Output the (X, Y) coordinate of the center of the cell containing the given text.  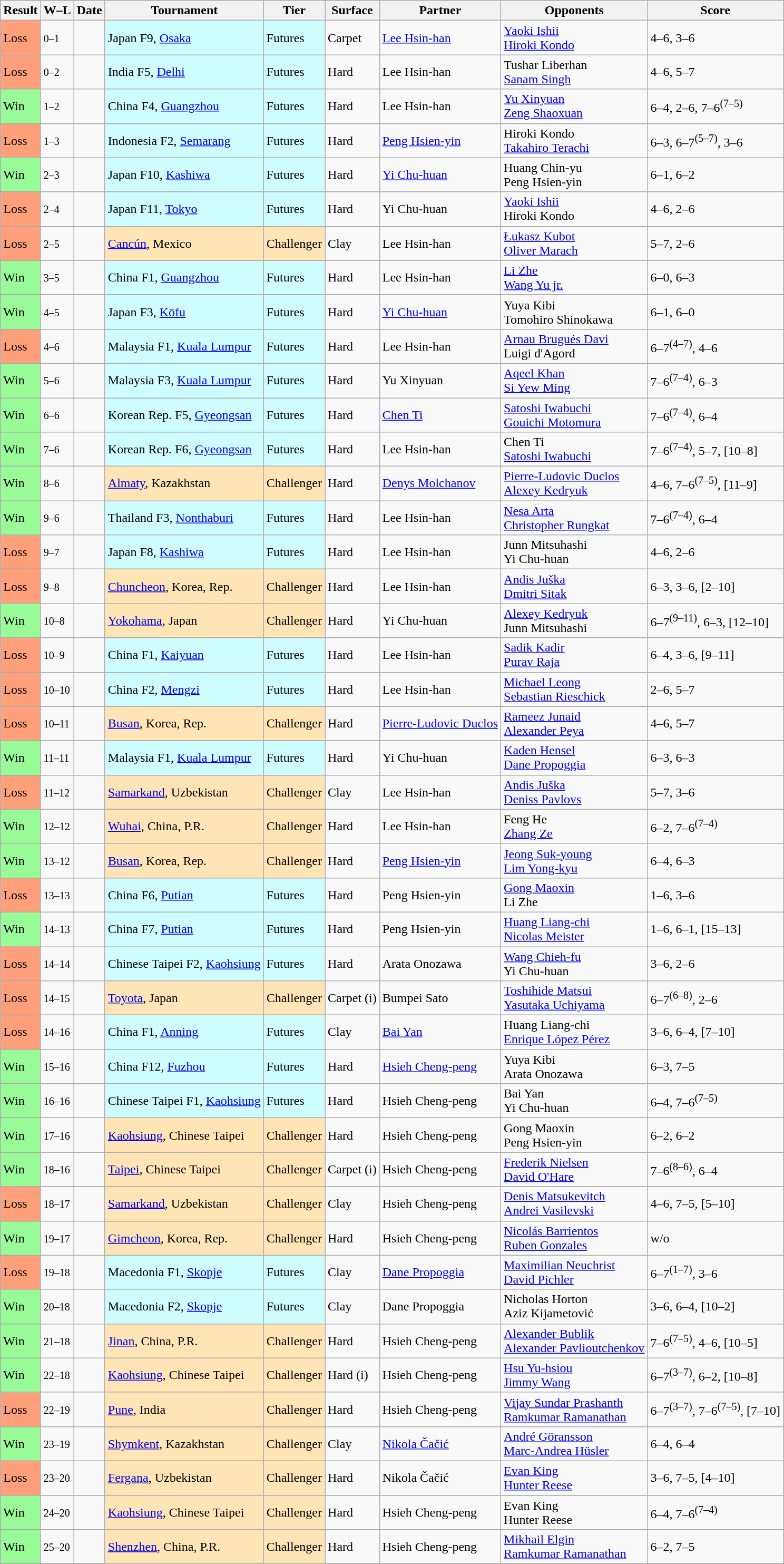
21–18 (57, 1341)
5–7, 3–6 (716, 792)
7–6(7–5), 4–6, [10–5] (716, 1341)
19–18 (57, 1272)
Tushar Liberhan Sanam Singh (574, 72)
Pune, India (184, 1410)
6–6 (57, 414)
Andis Juška Dmitri Sitak (574, 586)
Almaty, Kazakhstan (184, 484)
W–L (57, 11)
Nicholas Horton Aziz Kijametović (574, 1306)
Surface (352, 11)
22–18 (57, 1375)
Japan F9, Osaka (184, 38)
China F1, Kaiyuan (184, 655)
6–7(9–11), 6–3, [12–10] (716, 621)
6–4, 3–6, [9–11] (716, 655)
11–12 (57, 792)
Macedonia F1, Skopje (184, 1272)
Aqeel Khan Si Yew Ming (574, 381)
2–5 (57, 244)
Indonesia F2, Semarang (184, 140)
Feng He Zhang Ze (574, 827)
Score (716, 11)
Jinan, China, P.R. (184, 1341)
6–7(6–8), 2–6 (716, 998)
19–17 (57, 1238)
Łukasz Kubot Oliver Marach (574, 244)
16–16 (57, 1101)
Nicolás Barrientos Ruben Gonzales (574, 1238)
Huang Liang-chi Enrique López Pérez (574, 1032)
10–11 (57, 723)
4–6, 7–5, [5–10] (716, 1204)
6–4, 7–6(7–4) (716, 1512)
22–19 (57, 1410)
3–6, 2–6 (716, 964)
Chen Ti (440, 414)
China F2, Mengzi (184, 689)
17–16 (57, 1135)
Denys Molchanov (440, 484)
0–2 (57, 72)
China F7, Putian (184, 929)
Yu Xinyuan (440, 381)
Malaysia F3, Kuala Lumpur (184, 381)
Wuhai, China, P.R. (184, 827)
Gimcheon, Korea, Rep. (184, 1238)
Kaden Hensel Dane Propoggia (574, 758)
Junn Mitsuhashi Yi Chu-huan (574, 552)
Thailand F3, Nonthaburi (184, 518)
Cancún, Mexico (184, 244)
India F5, Delhi (184, 72)
Toshihide Matsui Yasutaka Uchiyama (574, 998)
15–16 (57, 1067)
Chinese Taipei F2, Kaohsiung (184, 964)
Fergana, Uzbekistan (184, 1478)
Japan F3, Kōfu (184, 312)
18–16 (57, 1169)
6–4, 6–4 (716, 1443)
3–6, 6–4, [7–10] (716, 1032)
Hiroki Kondo Takahiro Terachi (574, 140)
7–6(7–4), 5–7, [10–8] (716, 449)
6–3, 3–6, [2–10] (716, 586)
0–1 (57, 38)
11–11 (57, 758)
6–7(1–7), 3–6 (716, 1272)
Alexander Bublik Alexander Pavlioutchenkov (574, 1341)
Vijay Sundar Prashanth Ramkumar Ramanathan (574, 1410)
Bai Yan (440, 1032)
24–20 (57, 1512)
Yuya Kibi Tomohiro Shinokawa (574, 312)
5–6 (57, 381)
6–0, 6–3 (716, 277)
9–6 (57, 518)
Bai Yan Yi Chu-huan (574, 1101)
Pierre-Ludovic Duclos (440, 723)
Huang Chin-yu Peng Hsien-yin (574, 175)
23–19 (57, 1443)
5–7, 2–6 (716, 244)
Wang Chieh-fu Yi Chu-huan (574, 964)
4–6, 7–6(7–5), [11–9] (716, 484)
China F1, Guangzhou (184, 277)
Taipei, Chinese Taipei (184, 1169)
2–4 (57, 209)
9–8 (57, 586)
Bumpei Sato (440, 998)
14–15 (57, 998)
Andis Juška Deniss Pavlovs (574, 792)
7–6 (57, 449)
6–3, 7–5 (716, 1067)
6–1, 6–0 (716, 312)
6–7(4–7), 4–6 (716, 346)
6–3, 6–7(5–7), 3–6 (716, 140)
13–12 (57, 860)
Alexey Kedryuk Junn Mitsuhashi (574, 621)
14–14 (57, 964)
23–20 (57, 1478)
25–20 (57, 1547)
Result (21, 11)
Tournament (184, 11)
Japan F11, Tokyo (184, 209)
1–3 (57, 140)
Michael Leong Sebastian Rieschick (574, 689)
Chinese Taipei F1, Kaohsiung (184, 1101)
Rameez Junaid Alexander Peya (574, 723)
12–12 (57, 827)
Hsu Yu-hsiou Jimmy Wang (574, 1375)
Frederik Nielsen David O'Hare (574, 1169)
Tier (294, 11)
2–6, 5–7 (716, 689)
6–7(3–7), 6–2, [10–8] (716, 1375)
China F4, Guangzhou (184, 106)
Carpet (352, 38)
Partner (440, 11)
20–18 (57, 1306)
3–5 (57, 277)
Nesa Arta Christopher Rungkat (574, 518)
2–3 (57, 175)
14–13 (57, 929)
6–2, 6–2 (716, 1135)
4–5 (57, 312)
Jeong Suk-young Lim Yong-kyu (574, 860)
1–6, 6–1, [15–13] (716, 929)
China F1, Anning (184, 1032)
Yu Xinyuan Zeng Shaoxuan (574, 106)
Yuya Kibi Arata Onozawa (574, 1067)
Maximilian Neuchrist David Pichler (574, 1272)
7–6(7–4), 6–3 (716, 381)
Shymkent, Kazakhstan (184, 1443)
Hard (i) (352, 1375)
9–7 (57, 552)
Date (90, 11)
Gong Maoxin Li Zhe (574, 895)
Sadik Kadir Purav Raja (574, 655)
Satoshi Iwabuchi Gouichi Motomura (574, 414)
10–9 (57, 655)
Mikhail Elgin Ramkumar Ramanathan (574, 1547)
6–3, 6–3 (716, 758)
18–17 (57, 1204)
10–8 (57, 621)
Denis Matsukevitch Andrei Vasilevski (574, 1204)
Macedonia F2, Skopje (184, 1306)
3–6, 7–5, [4–10] (716, 1478)
10–10 (57, 689)
3–6, 6–4, [10–2] (716, 1306)
Huang Liang-chi Nicolas Meister (574, 929)
13–13 (57, 895)
14–16 (57, 1032)
Arnau Brugués Davi Luigi d'Agord (574, 346)
Toyota, Japan (184, 998)
Gong Maoxin Peng Hsien-yin (574, 1135)
1–2 (57, 106)
Shenzhen, China, P.R. (184, 1547)
6–1, 6–2 (716, 175)
Korean Rep. F5, Gyeongsan (184, 414)
6–7(3–7), 7–6(7–5), [7–10] (716, 1410)
Arata Onozawa (440, 964)
8–6 (57, 484)
Korean Rep. F6, Gyeongsan (184, 449)
4–6, 3–6 (716, 38)
6–4, 2–6, 7–6(7–5) (716, 106)
Opponents (574, 11)
Li Zhe Wang Yu jr. (574, 277)
6–2, 7–6(7–4) (716, 827)
6–2, 7–5 (716, 1547)
China F12, Fuzhou (184, 1067)
6–4, 7–6(7–5) (716, 1101)
Japan F10, Kashiwa (184, 175)
Chuncheon, Korea, Rep. (184, 586)
Chen Ti Satoshi Iwabuchi (574, 449)
6–4, 6–3 (716, 860)
4–6 (57, 346)
Yokohama, Japan (184, 621)
China F6, Putian (184, 895)
1–6, 3–6 (716, 895)
Japan F8, Kashiwa (184, 552)
André Göransson Marc-Andrea Hüsler (574, 1443)
w/o (716, 1238)
7–6(8–6), 6–4 (716, 1169)
Pierre-Ludovic Duclos Alexey Kedryuk (574, 484)
